From the cell containing the given text, extract its center point as [X, Y] coordinate. 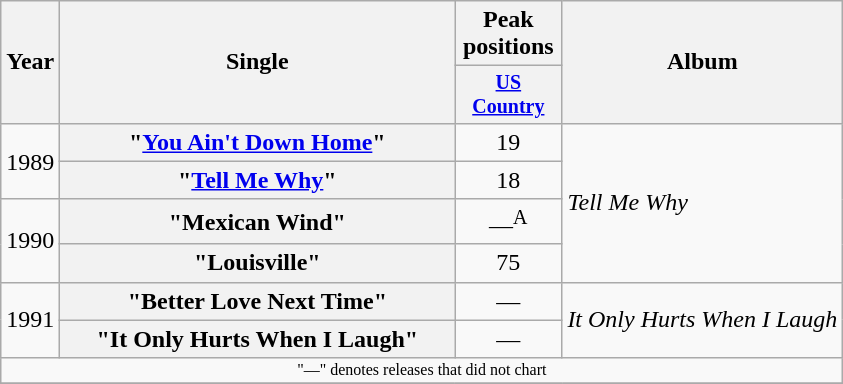
"It Only Hurts When I Laugh" [258, 339]
"You Ain't Down Home" [258, 142]
Album [702, 62]
75 [508, 263]
Year [30, 62]
Peak positions [508, 34]
1989 [30, 161]
It Only Hurts When I Laugh [702, 320]
18 [508, 180]
19 [508, 142]
Single [258, 62]
US Country [508, 94]
"Louisville" [258, 263]
"—" denotes releases that did not chart [422, 370]
"Tell Me Why" [258, 180]
—A [508, 222]
"Mexican Wind" [258, 222]
1990 [30, 240]
Tell Me Why [702, 202]
"Better Love Next Time" [258, 301]
1991 [30, 320]
